Return [X, Y] of the center of cell containing provided text 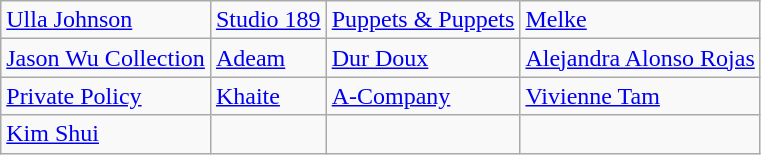
Puppets & Puppets [423, 20]
A-Company [423, 96]
Khaite [268, 96]
Studio 189 [268, 20]
Private Policy [106, 96]
Alejandra Alonso Rojas [640, 58]
Melke [640, 20]
Jason Wu Collection [106, 58]
Ulla Johnson [106, 20]
Adeam [268, 58]
Vivienne Tam [640, 96]
Kim Shui [106, 134]
Dur Doux [423, 58]
